Return [X, Y] of the center of cell containing provided text 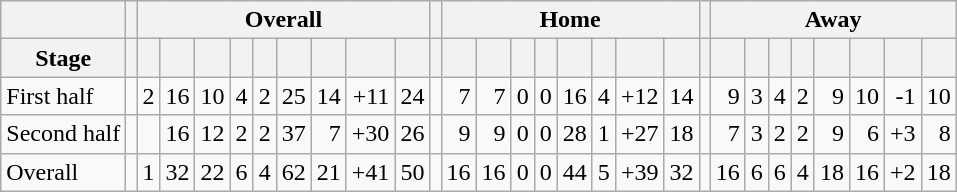
Stage [64, 58]
+2 [904, 172]
First half [64, 96]
25 [294, 96]
37 [294, 134]
-1 [904, 96]
8 [938, 134]
62 [294, 172]
12 [212, 134]
+27 [640, 134]
+41 [370, 172]
26 [412, 134]
+12 [640, 96]
22 [212, 172]
28 [574, 134]
+39 [640, 172]
+11 [370, 96]
Away [833, 20]
+30 [370, 134]
24 [412, 96]
Home [570, 20]
+3 [904, 134]
50 [412, 172]
Second half [64, 134]
44 [574, 172]
21 [328, 172]
5 [604, 172]
